Find where the given text appears and provide that cell's center as [x, y] coordinate. 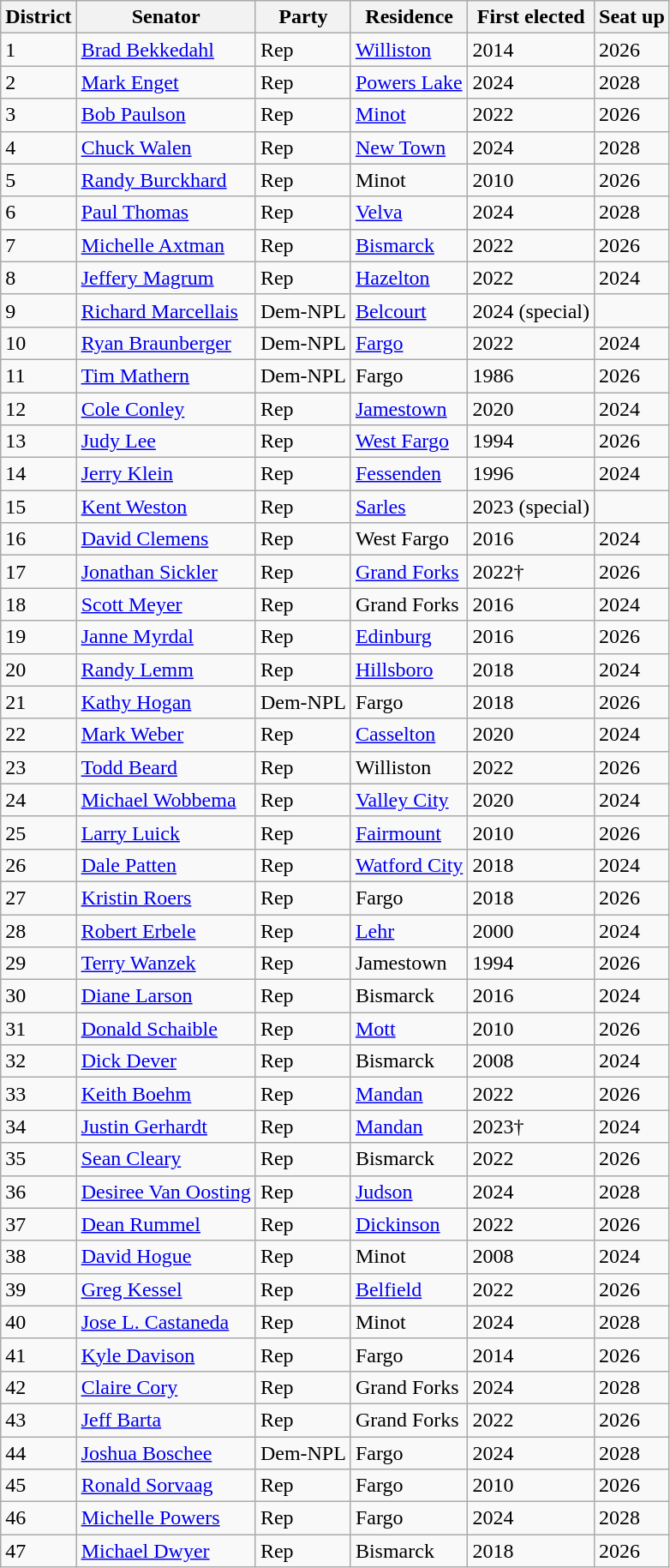
10 [39, 343]
Michael Dwyer [166, 1551]
New Town [409, 147]
45 [39, 1486]
11 [39, 375]
Jose L. Castaneda [166, 1322]
Joshua Boschee [166, 1453]
Senator [166, 17]
Belfield [409, 1289]
2024 (special) [531, 310]
23 [39, 767]
43 [39, 1420]
Fairmount [409, 832]
Mark Weber [166, 735]
37 [39, 1224]
12 [39, 409]
8 [39, 278]
Mott [409, 1029]
9 [39, 310]
15 [39, 507]
Paul Thomas [166, 213]
Belcourt [409, 310]
Justin Gerhardt [166, 1126]
39 [39, 1289]
Watford City [409, 865]
1986 [531, 375]
Fessenden [409, 474]
Sarles [409, 507]
Donald Schaible [166, 1029]
4 [39, 147]
19 [39, 637]
Janne Myrdal [166, 637]
Todd Beard [166, 767]
2000 [531, 930]
22 [39, 735]
Party [303, 17]
Residence [409, 17]
Sean Cleary [166, 1159]
Michael Wobbema [166, 800]
36 [39, 1192]
29 [39, 964]
Terry Wanzek [166, 964]
Michelle Powers [166, 1518]
Seat up [632, 17]
Dickinson [409, 1224]
Kyle Davison [166, 1355]
David Hogue [166, 1257]
Kathy Hogan [166, 702]
32 [39, 1061]
40 [39, 1322]
Jeffery Magrum [166, 278]
First elected [531, 17]
2023 (special) [531, 507]
Claire Cory [166, 1387]
Mark Enget [166, 82]
Bob Paulson [166, 115]
24 [39, 800]
38 [39, 1257]
Desiree Van Oosting [166, 1192]
Powers Lake [409, 82]
Judson [409, 1192]
Judy Lee [166, 442]
14 [39, 474]
Ryan Braunberger [166, 343]
Chuck Walen [166, 147]
Diane Larson [166, 996]
26 [39, 865]
Tim Mathern [166, 375]
46 [39, 1518]
1996 [531, 474]
2023† [531, 1126]
Jeff Barta [166, 1420]
Randy Lemm [166, 670]
13 [39, 442]
1 [39, 50]
Valley City [409, 800]
2022† [531, 572]
44 [39, 1453]
18 [39, 604]
25 [39, 832]
Jerry Klein [166, 474]
Hillsboro [409, 670]
Velva [409, 213]
6 [39, 213]
3 [39, 115]
7 [39, 245]
41 [39, 1355]
Hazelton [409, 278]
Casselton [409, 735]
Michelle Axtman [166, 245]
Richard Marcellais [166, 310]
Cole Conley [166, 409]
20 [39, 670]
Kristin Roers [166, 898]
35 [39, 1159]
28 [39, 930]
Jonathan Sickler [166, 572]
Kent Weston [166, 507]
Larry Luick [166, 832]
31 [39, 1029]
Lehr [409, 930]
34 [39, 1126]
Greg Kessel [166, 1289]
Keith Boehm [166, 1094]
5 [39, 180]
30 [39, 996]
2 [39, 82]
Robert Erbele [166, 930]
Ronald Sorvaag [166, 1486]
Dick Dever [166, 1061]
47 [39, 1551]
Scott Meyer [166, 604]
David Clemens [166, 539]
17 [39, 572]
Dale Patten [166, 865]
Edinburg [409, 637]
42 [39, 1387]
16 [39, 539]
Dean Rummel [166, 1224]
Randy Burckhard [166, 180]
District [39, 17]
Brad Bekkedahl [166, 50]
21 [39, 702]
33 [39, 1094]
27 [39, 898]
